For the text-containing cell, return its midpoint in [x, y] coordinate format. 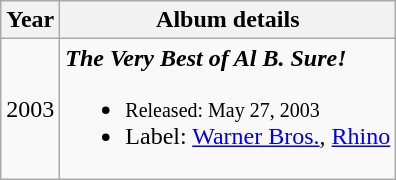
Album details [228, 20]
2003 [30, 109]
Year [30, 20]
The Very Best of Al B. Sure! Released: May 27, 2003Label: Warner Bros., Rhino [228, 109]
